Determine the (x, y) coordinate at the center of the cell enclosing the given text.  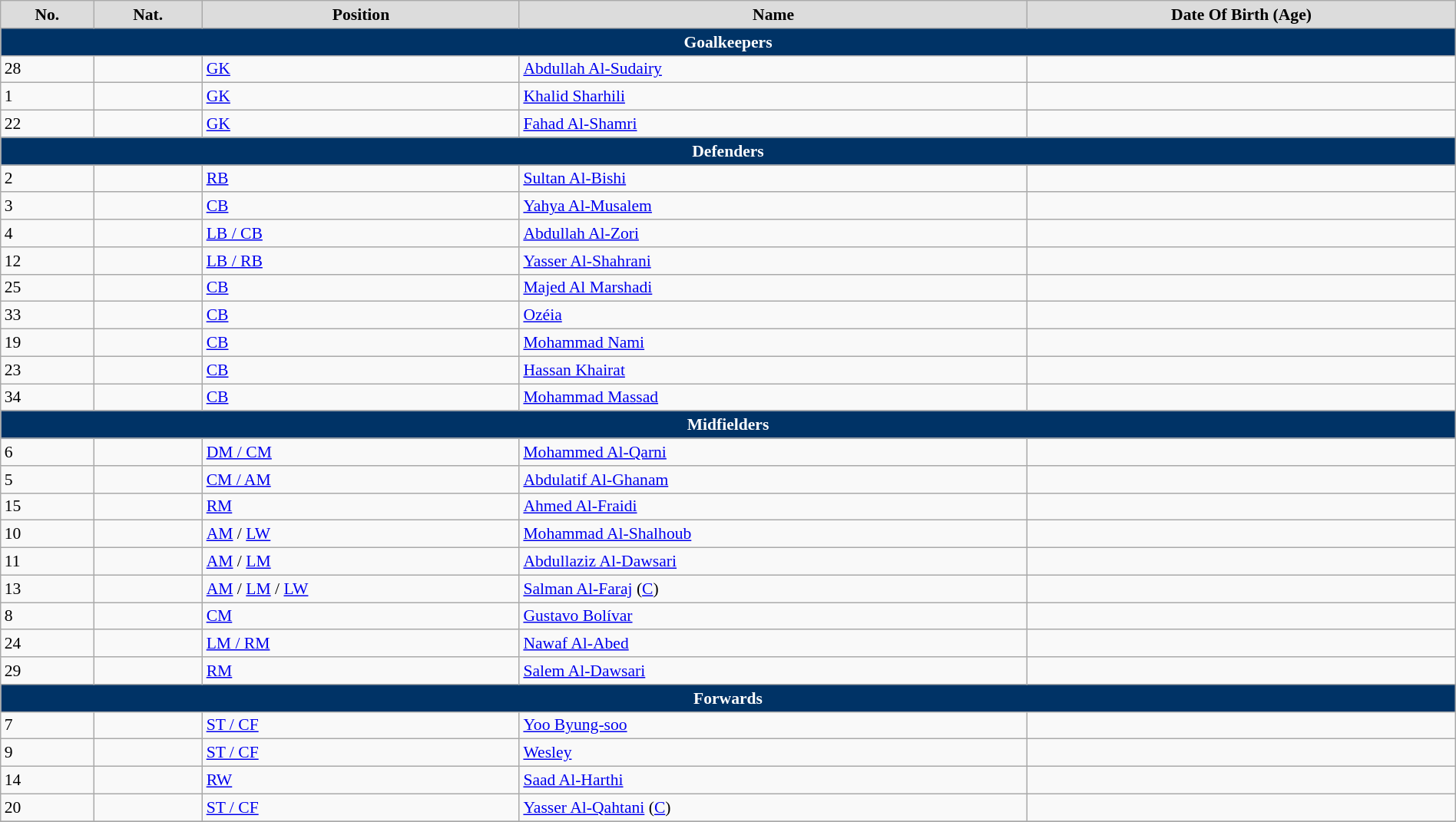
Midfielders (728, 425)
8 (48, 616)
AM / LM / LW (361, 589)
6 (48, 452)
2 (48, 179)
Abdullah Al-Zori (773, 233)
Sultan Al-Bishi (773, 179)
Position (361, 15)
19 (48, 343)
Majed Al Marshadi (773, 288)
Yasser Al-Shahrani (773, 261)
1 (48, 97)
LB / RB (361, 261)
LB / CB (361, 233)
Fahad Al-Shamri (773, 124)
Ahmed Al-Fraidi (773, 507)
23 (48, 370)
Forwards (728, 698)
22 (48, 124)
Abdullah Al-Sudairy (773, 69)
Salem Al-Dawsari (773, 671)
3 (48, 206)
13 (48, 589)
Wesley (773, 753)
25 (48, 288)
Khalid Sharhili (773, 97)
Mohammed Al-Qarni (773, 452)
5 (48, 480)
Nat. (148, 15)
AM / LM (361, 562)
Mohammad Nami (773, 343)
Goalkeepers (728, 42)
DM / CM (361, 452)
Yasser Al-Qahtani (C) (773, 807)
9 (48, 753)
AM / LW (361, 534)
Gustavo Bolívar (773, 616)
14 (48, 781)
Yahya Al-Musalem (773, 206)
Date Of Birth (Age) (1241, 15)
34 (48, 398)
4 (48, 233)
29 (48, 671)
7 (48, 725)
12 (48, 261)
Ozéia (773, 315)
Abdulatif Al-Ghanam (773, 480)
CM / AM (361, 480)
15 (48, 507)
No. (48, 15)
33 (48, 315)
Hassan Khairat (773, 370)
Name (773, 15)
24 (48, 644)
20 (48, 807)
10 (48, 534)
LM / RM (361, 644)
Yoo Byung-soo (773, 725)
Nawaf Al-Abed (773, 644)
Saad Al-Harthi (773, 781)
Salman Al-Faraj (C) (773, 589)
RW (361, 781)
Defenders (728, 151)
CM (361, 616)
Abdullaziz Al-Dawsari (773, 562)
Mohammad Al-Shalhoub (773, 534)
11 (48, 562)
Mohammad Massad (773, 398)
28 (48, 69)
RB (361, 179)
